Return the [x, y] coordinate for the center point of the cell that contains the specified text.  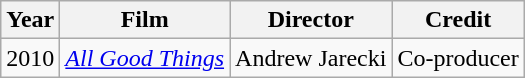
All Good Things [145, 58]
Andrew Jarecki [311, 58]
Director [311, 20]
Film [145, 20]
Co-producer [458, 58]
Credit [458, 20]
2010 [30, 58]
Year [30, 20]
